Find where the given text appears and provide that cell's center as [X, Y] coordinate. 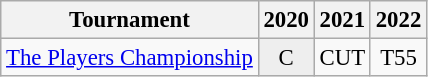
The Players Championship [130, 58]
Tournament [130, 20]
CUT [342, 58]
T55 [398, 58]
2021 [342, 20]
2022 [398, 20]
C [286, 58]
2020 [286, 20]
